Return the [X, Y] coordinate for the center point of the cell that contains the specified text.  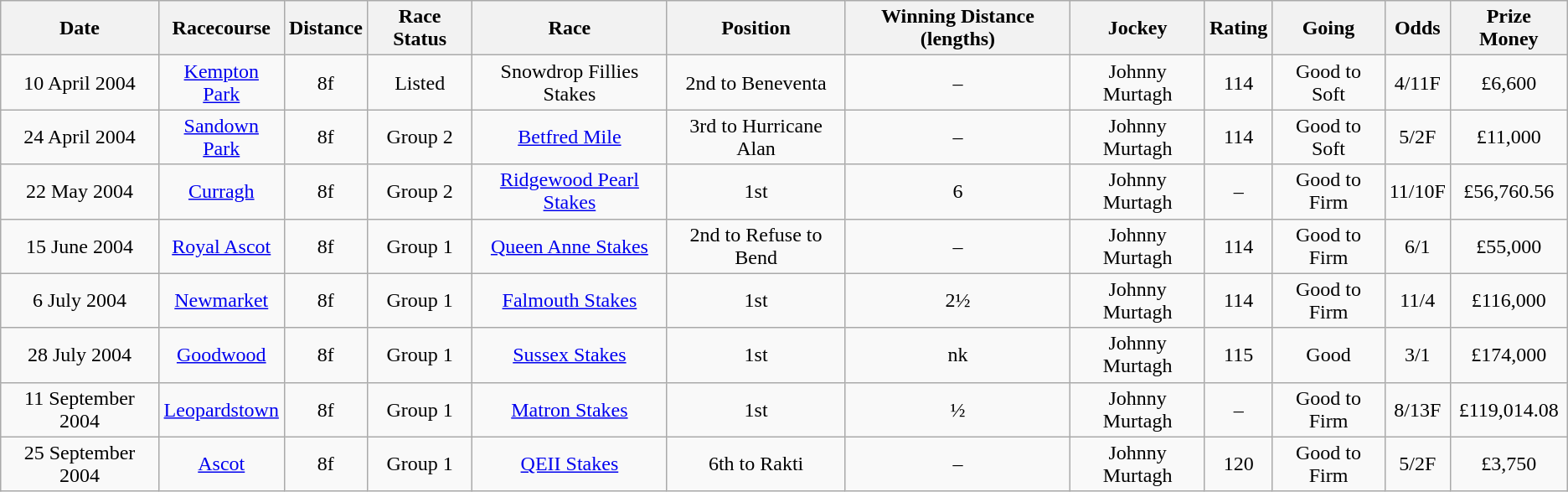
£6,600 [1509, 82]
2nd to Refuse to Bend [756, 246]
10 April 2004 [80, 82]
15 June 2004 [80, 246]
4/11F [1417, 82]
QEII Stakes [570, 464]
2nd to Beneventa [756, 82]
25 September 2004 [80, 464]
£116,000 [1509, 300]
Good [1328, 355]
Royal Ascot [221, 246]
Matron Stakes [570, 409]
Odds [1417, 28]
11/10F [1417, 191]
£55,000 [1509, 246]
8/13F [1417, 409]
24 April 2004 [80, 137]
120 [1238, 464]
Snowdrop Fillies Stakes [570, 82]
£11,000 [1509, 137]
Queen Anne Stakes [570, 246]
Date [80, 28]
Ridgewood Pearl Stakes [570, 191]
½ [958, 409]
Ascot [221, 464]
Rating [1238, 28]
Position [756, 28]
11 September 2004 [80, 409]
Leopardstown [221, 409]
11/4 [1417, 300]
Racecourse [221, 28]
6/1 [1417, 246]
Sussex Stakes [570, 355]
£56,760.56 [1509, 191]
Distance [325, 28]
22 May 2004 [80, 191]
Listed [419, 82]
3/1 [1417, 355]
6 July 2004 [80, 300]
Betfred Mile [570, 137]
£174,000 [1509, 355]
Going [1328, 28]
Race Status [419, 28]
Jockey [1137, 28]
6 [958, 191]
Winning Distance (lengths) [958, 28]
Prize Money [1509, 28]
Sandown Park [221, 137]
Newmarket [221, 300]
28 July 2004 [80, 355]
nk [958, 355]
£119,014.08 [1509, 409]
2½ [958, 300]
Goodwood [221, 355]
£3,750 [1509, 464]
3rd to Hurricane Alan [756, 137]
6th to Rakti [756, 464]
Curragh [221, 191]
115 [1238, 355]
Falmouth Stakes [570, 300]
Race [570, 28]
Kempton Park [221, 82]
